Return (X, Y) of the center of cell containing provided text 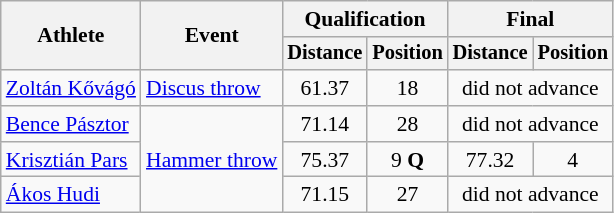
9 Q (407, 160)
77.32 (490, 160)
Qualification (364, 19)
71.14 (324, 124)
18 (407, 88)
Bence Pásztor (71, 124)
4 (573, 160)
Athlete (71, 36)
Discus throw (212, 88)
Krisztián Pars (71, 160)
Zoltán Kővágó (71, 88)
27 (407, 195)
71.15 (324, 195)
28 (407, 124)
Event (212, 36)
Final (530, 19)
Ákos Hudi (71, 195)
61.37 (324, 88)
75.37 (324, 160)
Hammer throw (212, 160)
